Identify which cell holds the provided text, then report its [x, y] central coordinate. 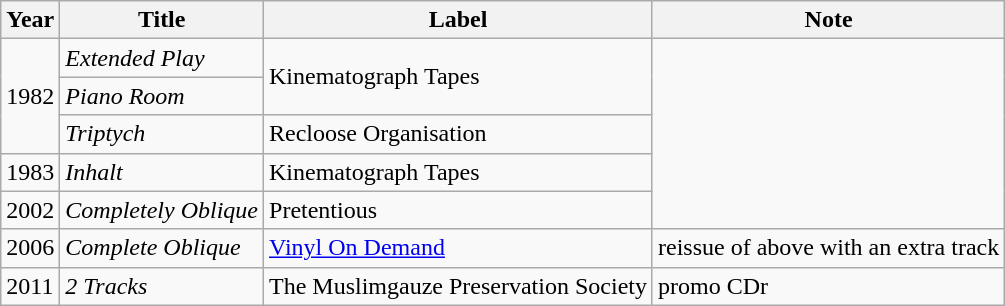
Title [162, 20]
Complete Oblique [162, 248]
1983 [30, 172]
Inhalt [162, 172]
Year [30, 20]
2011 [30, 286]
reissue of above with an extra track [828, 248]
Recloose Organisation [458, 134]
2002 [30, 210]
Triptych [162, 134]
promo CDr [828, 286]
The Muslimgauze Preservation Society [458, 286]
Vinyl On Demand [458, 248]
Extended Play [162, 58]
Completely Oblique [162, 210]
Piano Room [162, 96]
Label [458, 20]
2006 [30, 248]
2 Tracks [162, 286]
Note [828, 20]
Pretentious [458, 210]
1982 [30, 96]
